For the text-containing cell, return its midpoint in (x, y) coordinate format. 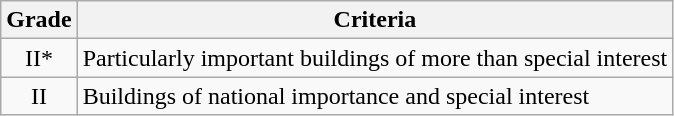
Particularly important buildings of more than special interest (375, 58)
Buildings of national importance and special interest (375, 96)
Grade (39, 20)
II* (39, 58)
Criteria (375, 20)
II (39, 96)
